Output the (x, y) coordinate of the center of the cell containing the given text.  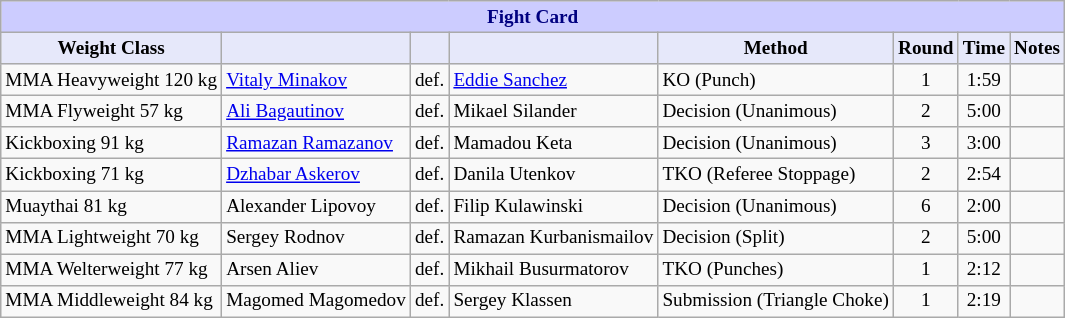
6 (926, 206)
TKO (Referee Stoppage) (776, 175)
Kickboxing 71 kg (112, 175)
2:19 (984, 301)
Ramazan Ramazanov (316, 143)
Dzhabar Askerov (316, 175)
MMA Welterweight 77 kg (112, 270)
Method (776, 48)
Submission (Triangle Choke) (776, 301)
Danila Utenkov (554, 175)
Mikael Silander (554, 111)
Filip Kulawinski (554, 206)
Arsen Aliev (316, 270)
Round (926, 48)
Kickboxing 91 kg (112, 143)
Eddie Sanchez (554, 80)
MMA Heavyweight 120 kg (112, 80)
Decision (Split) (776, 238)
Sergey Klassen (554, 301)
2:00 (984, 206)
MMA Middleweight 84 kg (112, 301)
1:59 (984, 80)
Notes (1038, 48)
KO (Punch) (776, 80)
Weight Class (112, 48)
Time (984, 48)
3:00 (984, 143)
2:54 (984, 175)
Mikhail Busurmatorov (554, 270)
MMA Lightweight 70 kg (112, 238)
TKO (Punches) (776, 270)
Mamadou Keta (554, 143)
MMA Flyweight 57 kg (112, 111)
Muaythai 81 kg (112, 206)
Fight Card (533, 17)
3 (926, 143)
Magomed Magomedov (316, 301)
Alexander Lipovoy (316, 206)
Sergey Rodnov (316, 238)
Vitaly Minakov (316, 80)
Ali Bagautinov (316, 111)
2:12 (984, 270)
Ramazan Kurbanismailov (554, 238)
